Capture the cell that displays the provided text and extract its (x, y) central coordinate. 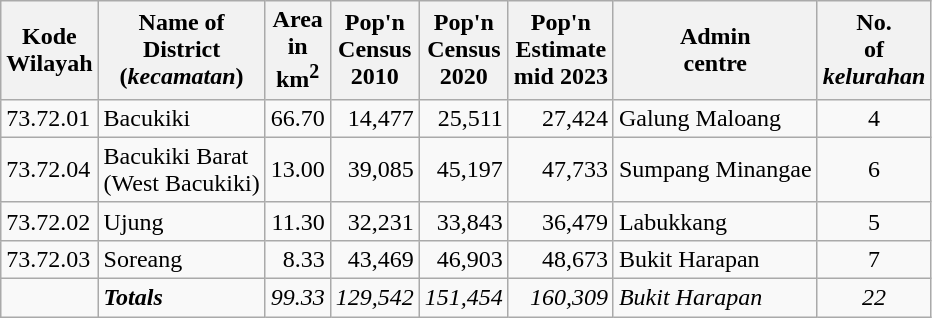
32,231 (374, 221)
7 (874, 259)
160,309 (560, 298)
Area in km2 (298, 50)
22 (874, 298)
Pop'nCensus2010 (374, 50)
Admincentre (715, 50)
99.33 (298, 298)
Totals (182, 298)
39,085 (374, 170)
33,843 (464, 221)
47,733 (560, 170)
Ujung (182, 221)
129,542 (374, 298)
25,511 (464, 118)
43,469 (374, 259)
Name ofDistrict(kecamatan) (182, 50)
14,477 (374, 118)
6 (874, 170)
36,479 (560, 221)
Sumpang Minangae (715, 170)
48,673 (560, 259)
73.72.02 (50, 221)
Kode Wilayah (50, 50)
13.00 (298, 170)
Pop'nCensus2020 (464, 50)
73.72.01 (50, 118)
Galung Maloang (715, 118)
73.72.04 (50, 170)
27,424 (560, 118)
Pop'nEstimatemid 2023 (560, 50)
66.70 (298, 118)
No. ofkelurahan (874, 50)
Bacukiki Barat (West Bacukiki) (182, 170)
Labukkang (715, 221)
46,903 (464, 259)
73.72.03 (50, 259)
4 (874, 118)
11.30 (298, 221)
5 (874, 221)
151,454 (464, 298)
Bacukiki (182, 118)
Soreang (182, 259)
45,197 (464, 170)
8.33 (298, 259)
